Find where the given text appears and provide that cell's center as (x, y) coordinate. 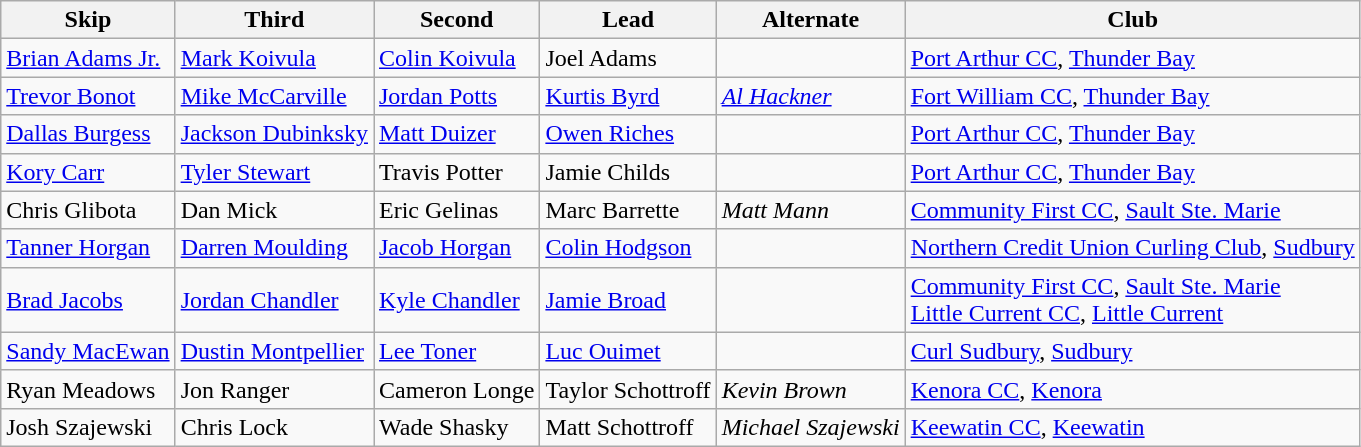
Marc Barrette (628, 210)
Community First CC, Sault Ste. Marie Little Current CC, Little Current (1132, 300)
Curl Sudbury, Sudbury (1132, 351)
Eric Gelinas (457, 210)
Chris Lock (274, 427)
Brad Jacobs (88, 300)
Fort William CC, Thunder Bay (1132, 96)
Mark Koivula (274, 58)
Kevin Brown (810, 389)
Wade Shasky (457, 427)
Owen Riches (628, 134)
Northern Credit Union Curling Club, Sudbury (1132, 248)
Colin Hodgson (628, 248)
Second (457, 20)
Jordan Potts (457, 96)
Kory Carr (88, 172)
Jamie Broad (628, 300)
Dallas Burgess (88, 134)
Keewatin CC, Keewatin (1132, 427)
Dan Mick (274, 210)
Jon Ranger (274, 389)
Tanner Horgan (88, 248)
Travis Potter (457, 172)
Third (274, 20)
Luc Ouimet (628, 351)
Jordan Chandler (274, 300)
Joel Adams (628, 58)
Dustin Montpellier (274, 351)
Al Hackner (810, 96)
Sandy MacEwan (88, 351)
Skip (88, 20)
Jacob Horgan (457, 248)
Taylor Schottroff (628, 389)
Josh Szajewski (88, 427)
Kyle Chandler (457, 300)
Mike McCarville (274, 96)
Lee Toner (457, 351)
Club (1132, 20)
Chris Glibota (88, 210)
Michael Szajewski (810, 427)
Jackson Dubinksky (274, 134)
Matt Mann (810, 210)
Brian Adams Jr. (88, 58)
Community First CC, Sault Ste. Marie (1132, 210)
Matt Duizer (457, 134)
Darren Moulding (274, 248)
Cameron Longe (457, 389)
Colin Koivula (457, 58)
Lead (628, 20)
Tyler Stewart (274, 172)
Alternate (810, 20)
Jamie Childs (628, 172)
Matt Schottroff (628, 427)
Kurtis Byrd (628, 96)
Ryan Meadows (88, 389)
Trevor Bonot (88, 96)
Kenora CC, Kenora (1132, 389)
